Extract the [x, y] coordinate from the center of the cell holding the provided text.  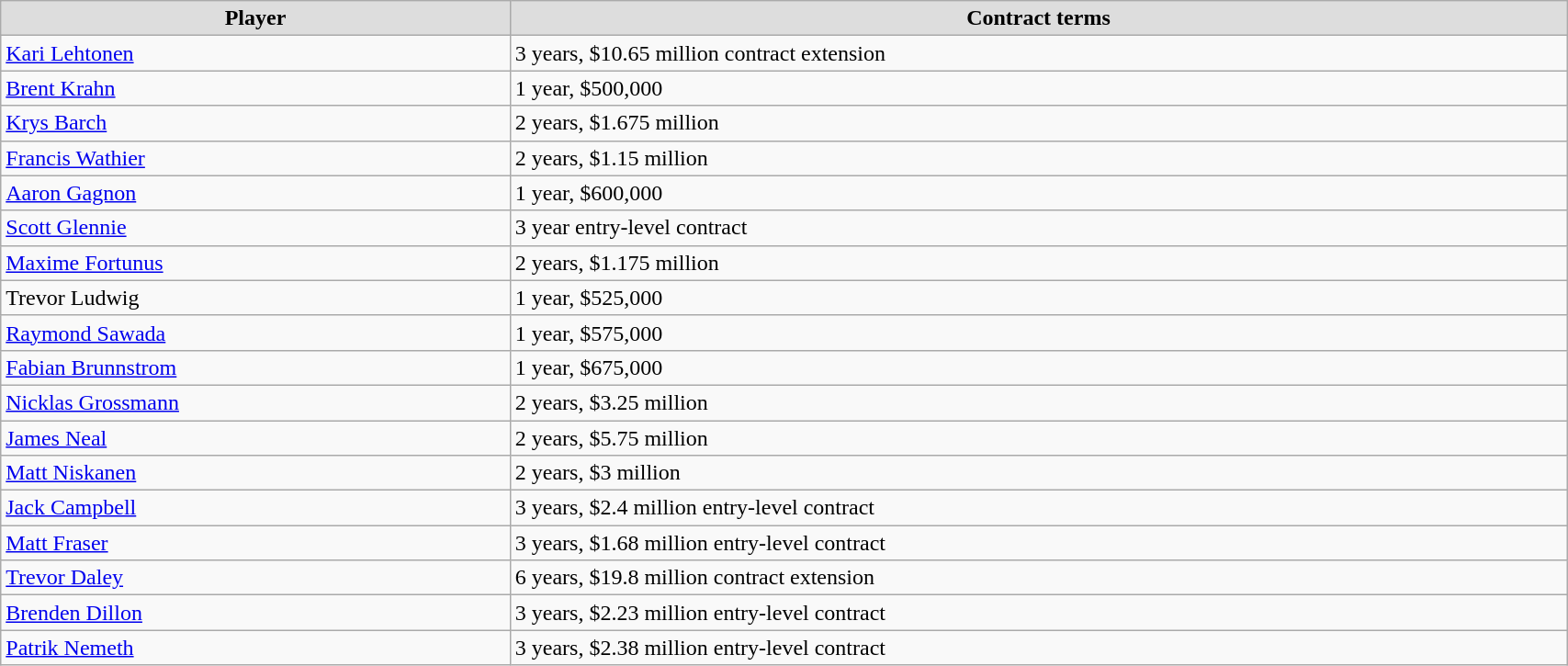
3 years, $2.38 million entry-level contract [1038, 648]
Kari Lehtonen [255, 53]
Player [255, 18]
2 years, $1.175 million [1038, 263]
Nicklas Grossmann [255, 402]
Aaron Gagnon [255, 193]
Fabian Brunnstrom [255, 367]
Contract terms [1038, 18]
1 year, $600,000 [1038, 193]
3 years, $2.23 million entry-level contract [1038, 613]
Brenden Dillon [255, 613]
1 year, $500,000 [1038, 88]
Trevor Ludwig [255, 298]
Raymond Sawada [255, 333]
1 year, $525,000 [1038, 298]
Matt Niskanen [255, 473]
Brent Krahn [255, 88]
3 years, $10.65 million contract extension [1038, 53]
Patrik Nemeth [255, 648]
Matt Fraser [255, 543]
Scott Glennie [255, 228]
2 years, $5.75 million [1038, 438]
2 years, $1.15 million [1038, 158]
2 years, $3.25 million [1038, 402]
1 year, $575,000 [1038, 333]
6 years, $19.8 million contract extension [1038, 578]
2 years, $3 million [1038, 473]
3 years, $2.4 million entry-level contract [1038, 508]
2 years, $1.675 million [1038, 123]
Krys Barch [255, 123]
3 years, $1.68 million entry-level contract [1038, 543]
Francis Wathier [255, 158]
Jack Campbell [255, 508]
Trevor Daley [255, 578]
3 year entry-level contract [1038, 228]
1 year, $675,000 [1038, 367]
James Neal [255, 438]
Maxime Fortunus [255, 263]
